Identify which cell holds the provided text, then report its [x, y] central coordinate. 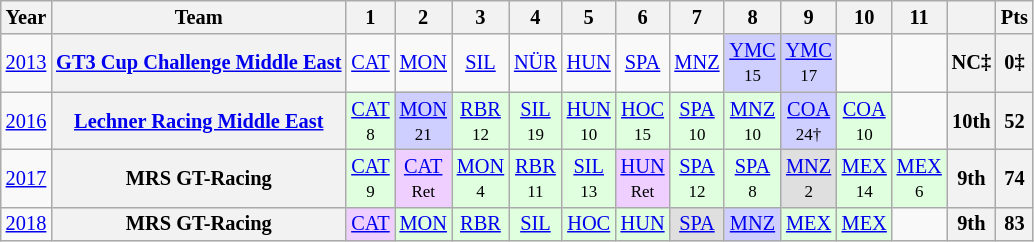
Year [26, 17]
MON4 [480, 178]
SIL19 [536, 121]
YMC15 [752, 63]
YMC17 [809, 63]
MEX6 [920, 178]
5 [589, 17]
1 [370, 17]
RBR11 [536, 178]
SPA10 [696, 121]
2 [424, 17]
SIL13 [589, 178]
MNZ2 [809, 178]
Team [198, 17]
3 [480, 17]
HUN10 [589, 121]
CAT8 [370, 121]
SPA12 [696, 178]
MNZ10 [752, 121]
7 [696, 17]
10 [864, 17]
Pts [1014, 17]
RBR [480, 224]
2016 [26, 121]
RBR12 [480, 121]
MEX14 [864, 178]
11 [920, 17]
74 [1014, 178]
0‡ [1014, 63]
HUNRet [643, 178]
2018 [26, 224]
MON21 [424, 121]
NC‡ [972, 63]
HOC15 [643, 121]
10th [972, 121]
CAT9 [370, 178]
4 [536, 17]
6 [643, 17]
COA24† [809, 121]
SPA8 [752, 178]
9 [809, 17]
CATRet [424, 178]
52 [1014, 121]
Lechner Racing Middle East [198, 121]
2017 [26, 178]
NÜR [536, 63]
2013 [26, 63]
GT3 Cup Challenge Middle East [198, 63]
83 [1014, 224]
8 [752, 17]
HOC [589, 224]
COA10 [864, 121]
